Locate the cell with the specified text and output its [X, Y] center coordinate. 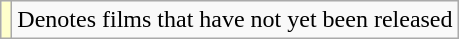
Denotes films that have not yet been released [235, 20]
